From the cell containing the given text, extract its center point as (x, y) coordinate. 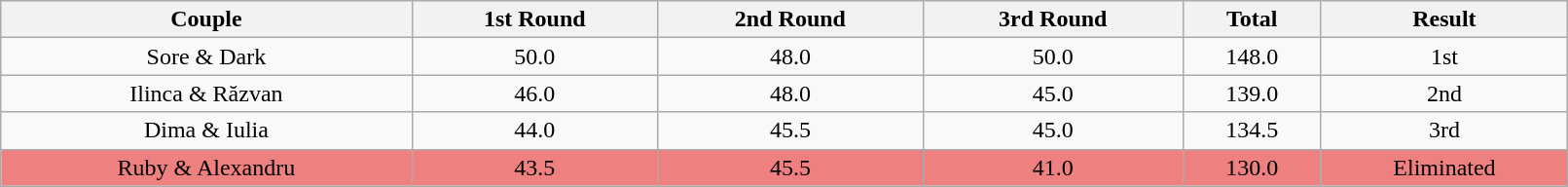
43.5 (534, 168)
2nd (1444, 93)
130.0 (1252, 168)
134.5 (1252, 131)
148.0 (1252, 56)
Dima & Iulia (206, 131)
1st (1444, 56)
1st Round (534, 19)
Ruby & Alexandru (206, 168)
Eliminated (1444, 168)
46.0 (534, 93)
Total (1252, 19)
Ilinca & Răzvan (206, 93)
Sore & Dark (206, 56)
3rd Round (1053, 19)
Couple (206, 19)
44.0 (534, 131)
41.0 (1053, 168)
139.0 (1252, 93)
Result (1444, 19)
3rd (1444, 131)
2nd Round (790, 19)
